Search for the cell housing the specified text and yield its [x, y] center coordinate. 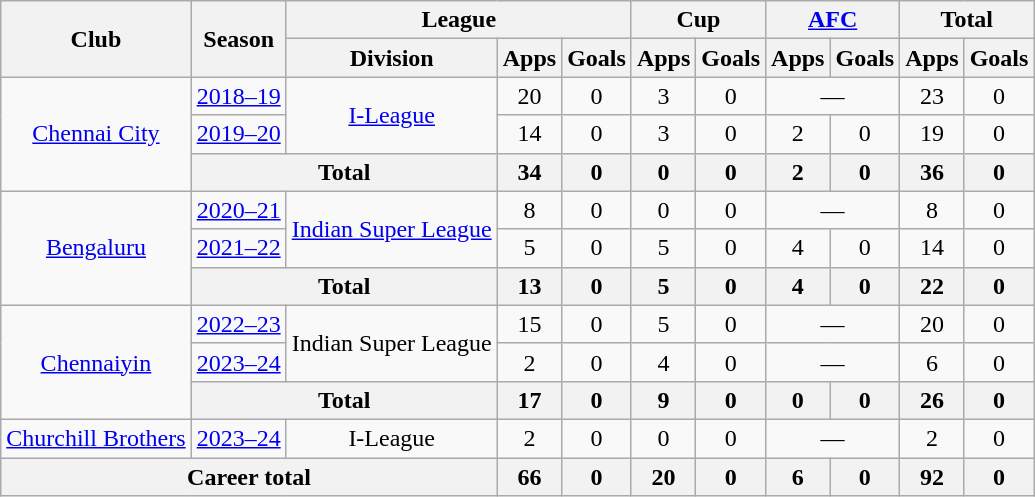
2019–20 [238, 134]
66 [529, 477]
17 [529, 400]
2021–22 [238, 248]
9 [663, 400]
Chennaiyin [96, 362]
23 [932, 96]
Career total [249, 477]
Cup [698, 20]
2018–19 [238, 96]
2022–23 [238, 324]
15 [529, 324]
26 [932, 400]
Division [392, 58]
Club [96, 39]
22 [932, 286]
92 [932, 477]
19 [932, 134]
League [458, 20]
36 [932, 172]
34 [529, 172]
2020–21 [238, 210]
Bengaluru [96, 248]
Chennai City [96, 134]
Season [238, 39]
13 [529, 286]
Churchill Brothers [96, 438]
AFC [833, 20]
